Detect which cell encompasses the target text, then output its (X, Y) center coordinate. 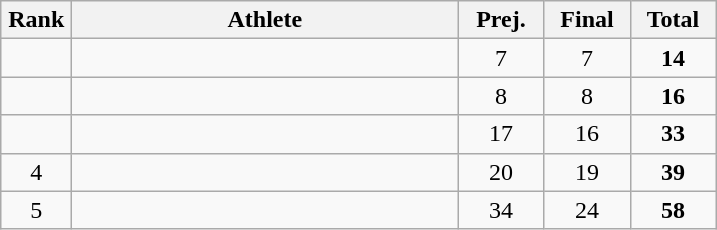
58 (673, 210)
Athlete (265, 20)
34 (501, 210)
19 (587, 172)
4 (36, 172)
Final (587, 20)
39 (673, 172)
Total (673, 20)
5 (36, 210)
14 (673, 58)
Prej. (501, 20)
Rank (36, 20)
33 (673, 134)
17 (501, 134)
20 (501, 172)
24 (587, 210)
